Determine the [X, Y] coordinate at the center of the cell enclosing the given text.  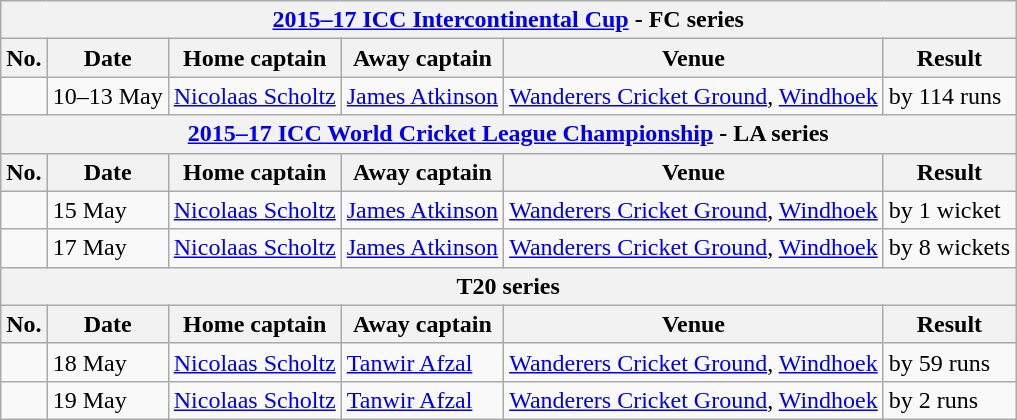
19 May [108, 400]
15 May [108, 210]
by 59 runs [949, 362]
by 114 runs [949, 96]
17 May [108, 248]
10–13 May [108, 96]
by 8 wickets [949, 248]
by 1 wicket [949, 210]
2015–17 ICC Intercontinental Cup - FC series [508, 20]
by 2 runs [949, 400]
2015–17 ICC World Cricket League Championship - LA series [508, 134]
18 May [108, 362]
T20 series [508, 286]
